Return (X, Y) of the center of cell containing provided text 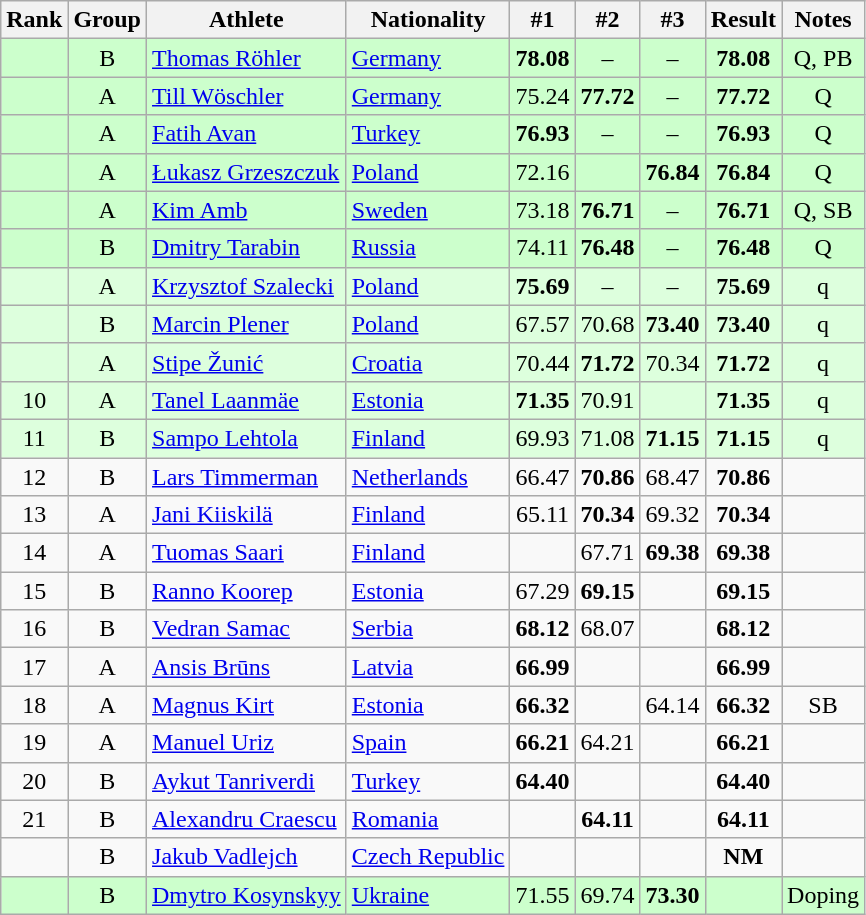
21 (34, 819)
Q, PB (824, 58)
70.91 (608, 400)
Romania (428, 819)
Notes (824, 20)
Tanel Laanmäe (247, 400)
17 (34, 667)
16 (34, 629)
Marcin Plener (247, 324)
70.68 (608, 324)
Thomas Röhler (247, 58)
72.16 (542, 172)
65.11 (542, 515)
11 (34, 438)
71.55 (542, 895)
Jani Kiiskilä (247, 515)
13 (34, 515)
Aykut Tanriverdi (247, 781)
75.24 (542, 96)
Spain (428, 743)
Łukasz Grzeszczuk (247, 172)
68.07 (608, 629)
#3 (672, 20)
69.74 (608, 895)
69.93 (542, 438)
73.30 (672, 895)
Ranno Koorep (247, 591)
20 (34, 781)
Vedran Samac (247, 629)
Dmitry Tarabin (247, 248)
Sweden (428, 210)
Result (743, 20)
Tuomas Saari (247, 553)
Croatia (428, 362)
Nationality (428, 20)
Q, SB (824, 210)
Stipe Žunić (247, 362)
#2 (608, 20)
14 (34, 553)
Doping (824, 895)
Kim Amb (247, 210)
NM (743, 857)
Ansis Brūns (247, 667)
Serbia (428, 629)
74.11 (542, 248)
Dmytro Kosynskyy (247, 895)
67.57 (542, 324)
67.29 (542, 591)
10 (34, 400)
Jakub Vadlejch (247, 857)
66.47 (542, 477)
Lars Timmerman (247, 477)
64.14 (672, 705)
Krzysztof Szalecki (247, 286)
Alexandru Craescu (247, 819)
SB (824, 705)
19 (34, 743)
Group (108, 20)
Latvia (428, 667)
Fatih Avan (247, 134)
68.47 (672, 477)
67.71 (608, 553)
64.21 (608, 743)
Magnus Kirt (247, 705)
15 (34, 591)
Till Wöschler (247, 96)
Ukraine (428, 895)
69.32 (672, 515)
#1 (542, 20)
Manuel Uriz (247, 743)
18 (34, 705)
Czech Republic (428, 857)
73.18 (542, 210)
Athlete (247, 20)
70.44 (542, 362)
Sampo Lehtola (247, 438)
71.08 (608, 438)
Rank (34, 20)
Russia (428, 248)
Netherlands (428, 477)
12 (34, 477)
